From the cell containing the given text, extract its center point as (x, y) coordinate. 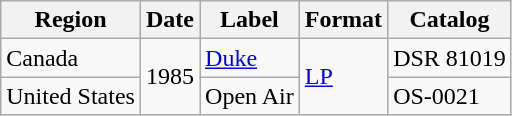
1985 (170, 77)
Duke (250, 58)
LP (343, 77)
Region (71, 20)
OS-0021 (450, 96)
Label (250, 20)
Catalog (450, 20)
DSR 81019 (450, 58)
Date (170, 20)
Format (343, 20)
United States (71, 96)
Open Air (250, 96)
Canada (71, 58)
